Determine the (X, Y) coordinate at the center of the cell enclosing the given text.  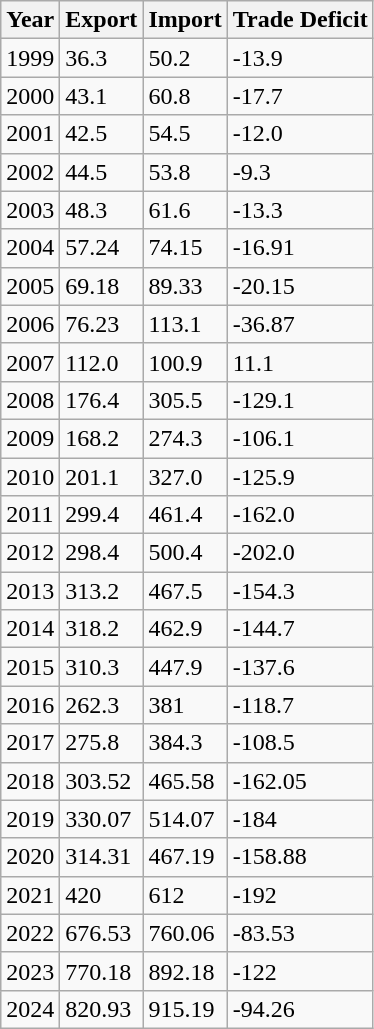
54.5 (185, 134)
420 (102, 895)
2012 (30, 553)
-158.88 (300, 857)
465.58 (185, 781)
60.8 (185, 96)
50.2 (185, 58)
43.1 (102, 96)
Export (102, 20)
44.5 (102, 172)
Year (30, 20)
-9.3 (300, 172)
2022 (30, 933)
447.9 (185, 667)
467.19 (185, 857)
100.9 (185, 362)
330.07 (102, 819)
275.8 (102, 743)
-94.26 (300, 1009)
-12.0 (300, 134)
-154.3 (300, 591)
2007 (30, 362)
612 (185, 895)
42.5 (102, 134)
-36.87 (300, 324)
2010 (30, 477)
201.1 (102, 477)
-118.7 (300, 705)
-162.0 (300, 515)
-122 (300, 971)
2023 (30, 971)
36.3 (102, 58)
-144.7 (300, 629)
-184 (300, 819)
2003 (30, 210)
381 (185, 705)
-13.3 (300, 210)
-125.9 (300, 477)
Trade Deficit (300, 20)
2008 (30, 400)
2017 (30, 743)
892.18 (185, 971)
-129.1 (300, 400)
760.06 (185, 933)
274.3 (185, 438)
48.3 (102, 210)
74.15 (185, 248)
-162.05 (300, 781)
314.31 (102, 857)
-192 (300, 895)
2024 (30, 1009)
327.0 (185, 477)
676.53 (102, 933)
-13.9 (300, 58)
-16.91 (300, 248)
310.3 (102, 667)
500.4 (185, 553)
-106.1 (300, 438)
2000 (30, 96)
303.52 (102, 781)
467.5 (185, 591)
2006 (30, 324)
1999 (30, 58)
2014 (30, 629)
2020 (30, 857)
89.33 (185, 286)
299.4 (102, 515)
2011 (30, 515)
318.2 (102, 629)
76.23 (102, 324)
69.18 (102, 286)
-108.5 (300, 743)
2021 (30, 895)
176.4 (102, 400)
-17.7 (300, 96)
298.4 (102, 553)
2015 (30, 667)
2004 (30, 248)
53.8 (185, 172)
262.3 (102, 705)
2001 (30, 134)
305.5 (185, 400)
-137.6 (300, 667)
2002 (30, 172)
313.2 (102, 591)
462.9 (185, 629)
113.1 (185, 324)
112.0 (102, 362)
61.6 (185, 210)
820.93 (102, 1009)
-83.53 (300, 933)
Import (185, 20)
2005 (30, 286)
384.3 (185, 743)
915.19 (185, 1009)
11.1 (300, 362)
2019 (30, 819)
-20.15 (300, 286)
461.4 (185, 515)
2018 (30, 781)
514.07 (185, 819)
2013 (30, 591)
2009 (30, 438)
770.18 (102, 971)
168.2 (102, 438)
2016 (30, 705)
-202.0 (300, 553)
57.24 (102, 248)
